Determine the (x, y) coordinate at the center of the cell enclosing the given text.  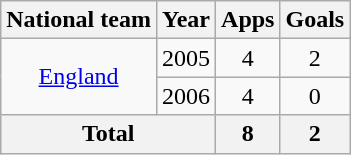
2005 (186, 58)
Apps (248, 20)
2006 (186, 96)
England (79, 77)
Goals (315, 20)
National team (79, 20)
0 (315, 96)
8 (248, 134)
Total (108, 134)
Year (186, 20)
